Return (x, y) of the center of cell containing provided text 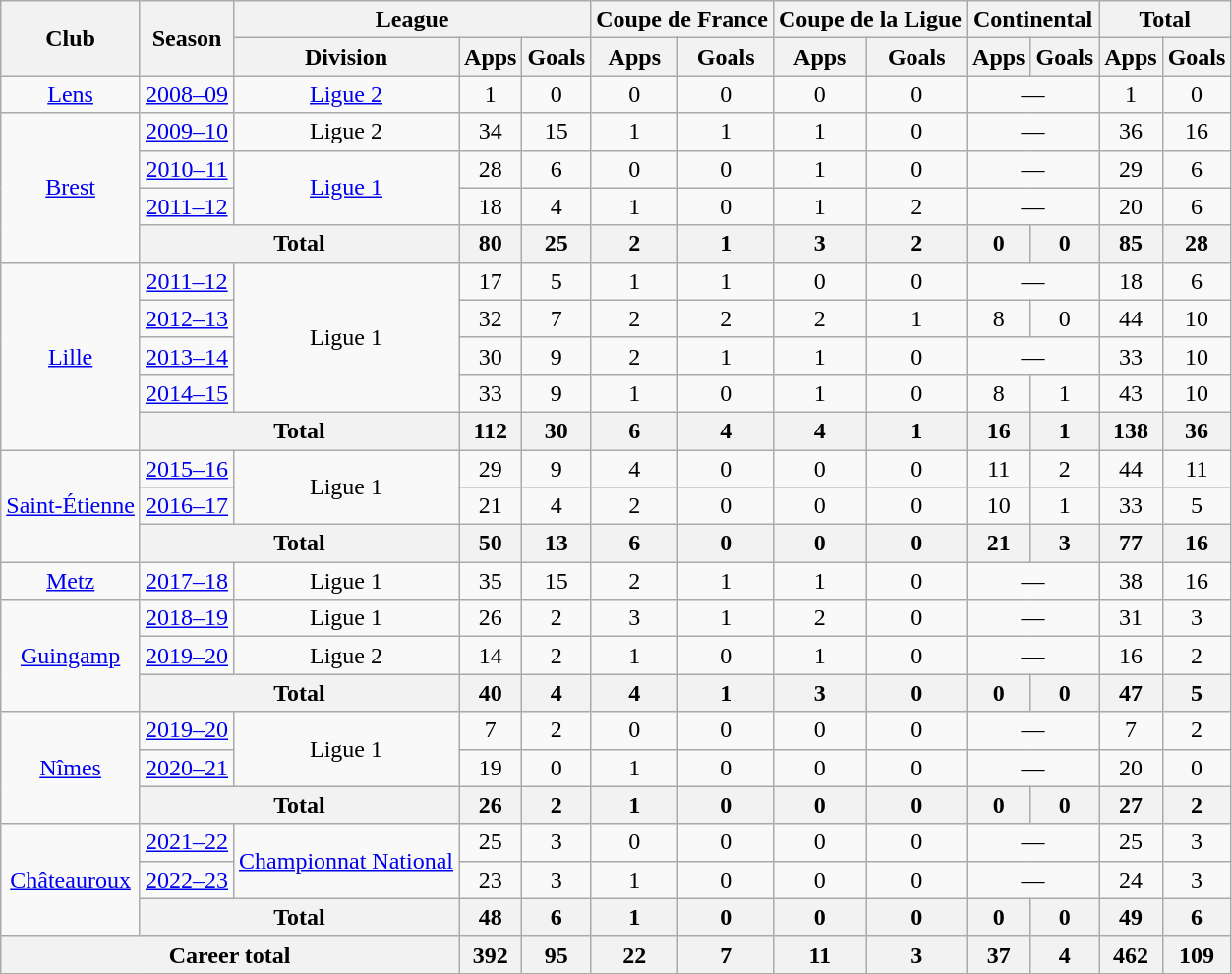
2017–18 (187, 581)
Lille (71, 356)
2022–23 (187, 880)
462 (1131, 954)
109 (1197, 954)
19 (491, 768)
Continental (1033, 20)
2012–13 (187, 318)
2016–17 (187, 506)
2021–22 (187, 842)
27 (1131, 805)
22 (635, 954)
95 (557, 954)
47 (1131, 693)
Career total (230, 954)
35 (491, 581)
Coupe de la Ligue (869, 20)
2008–09 (187, 94)
2013–14 (187, 356)
34 (491, 132)
2018–19 (187, 618)
49 (1131, 917)
14 (491, 656)
24 (1131, 880)
48 (491, 917)
Châteauroux (71, 880)
80 (491, 244)
23 (491, 880)
Division (346, 57)
85 (1131, 244)
2009–10 (187, 132)
138 (1131, 430)
2010–11 (187, 169)
2020–21 (187, 768)
2014–15 (187, 393)
Coupe de France (682, 20)
43 (1131, 393)
50 (491, 544)
112 (491, 430)
League (413, 20)
Brest (71, 188)
77 (1131, 544)
Season (187, 38)
Nîmes (71, 768)
31 (1131, 618)
13 (557, 544)
40 (491, 693)
Championnat National (346, 861)
392 (491, 954)
37 (999, 954)
Saint-Étienne (71, 506)
Lens (71, 94)
Club (71, 38)
32 (491, 318)
Guingamp (71, 656)
17 (491, 281)
2015–16 (187, 469)
38 (1131, 581)
Metz (71, 581)
